Search for the cell housing the specified text and yield its (x, y) center coordinate. 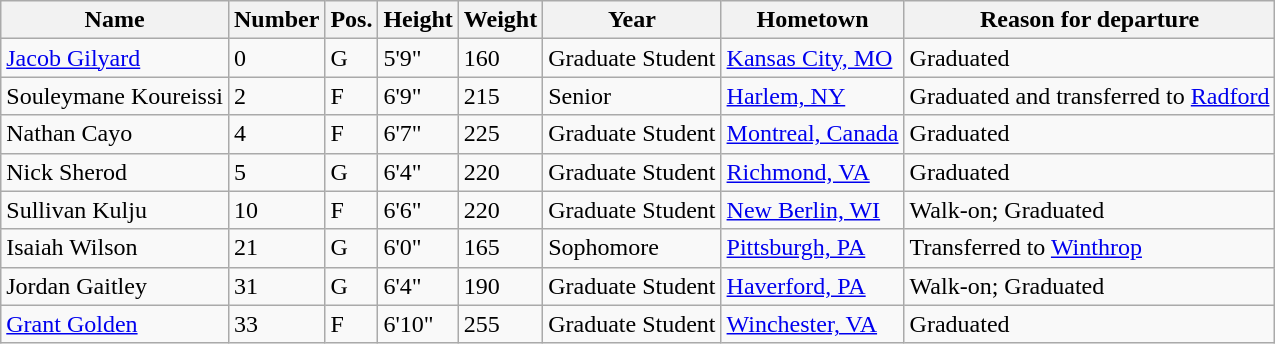
Transferred to Winthrop (1090, 248)
5 (276, 172)
Haverford, PA (812, 286)
Sullivan Kulju (115, 210)
6'7" (418, 134)
Reason for departure (1090, 20)
0 (276, 58)
21 (276, 248)
10 (276, 210)
New Berlin, WI (812, 210)
6'9" (418, 96)
Souleymane Koureissi (115, 96)
Pittsburgh, PA (812, 248)
Richmond, VA (812, 172)
Nick Sherod (115, 172)
31 (276, 286)
33 (276, 324)
2 (276, 96)
Jacob Gilyard (115, 58)
Year (632, 20)
Nathan Cayo (115, 134)
Senior (632, 96)
215 (500, 96)
Graduated and transferred to Radford (1090, 96)
Pos. (352, 20)
Harlem, NY (812, 96)
6'0" (418, 248)
160 (500, 58)
6'10" (418, 324)
Montreal, Canada (812, 134)
Name (115, 20)
165 (500, 248)
5'9" (418, 58)
Kansas City, MO (812, 58)
Hometown (812, 20)
Number (276, 20)
Grant Golden (115, 324)
Sophomore (632, 248)
4 (276, 134)
190 (500, 286)
Winchester, VA (812, 324)
6'6" (418, 210)
Jordan Gaitley (115, 286)
255 (500, 324)
Weight (500, 20)
Height (418, 20)
225 (500, 134)
Isaiah Wilson (115, 248)
